Provide the (X, Y) coordinate of the cell's center where the given text is located.  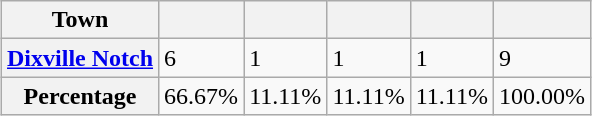
Town (80, 20)
100.00% (542, 96)
9 (542, 58)
Dixville Notch (80, 58)
66.67% (202, 96)
Percentage (80, 96)
6 (202, 58)
